Provide the (X, Y) coordinate of the cell's center where the given text is located.  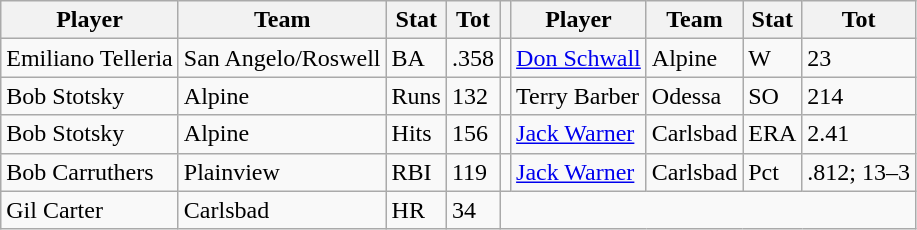
RBI (416, 172)
Bob Carruthers (90, 172)
ERA (772, 134)
Gil Carter (90, 210)
Terry Barber (579, 96)
Runs (416, 96)
.358 (472, 58)
2.41 (859, 134)
34 (472, 210)
San Angelo/Roswell (282, 58)
W (772, 58)
Pct (772, 172)
SO (772, 96)
BA (416, 58)
Odessa (694, 96)
Don Schwall (579, 58)
HR (416, 210)
Emiliano Telleria (90, 58)
132 (472, 96)
119 (472, 172)
Plainview (282, 172)
.812; 13–3 (859, 172)
Hits (416, 134)
214 (859, 96)
23 (859, 58)
156 (472, 134)
